Pinpoint the cell where the given text exists, returning its [X, Y] midpoint coordinate. 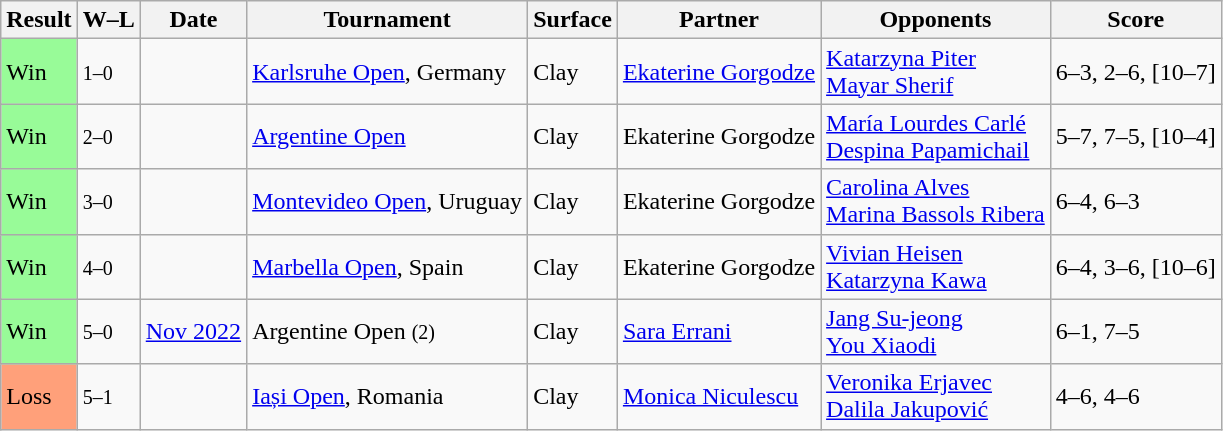
2–0 [108, 136]
Montevideo Open, Uruguay [388, 202]
Score [1136, 20]
6–3, 2–6, [10–7] [1136, 72]
Katarzyna Piter Mayar Sherif [936, 72]
5–0 [108, 332]
5–1 [108, 396]
W–L [108, 20]
6–1, 7–5 [1136, 332]
Iași Open, Romania [388, 396]
4–0 [108, 266]
3–0 [108, 202]
Nov 2022 [193, 332]
Monica Niculescu [718, 396]
Partner [718, 20]
4–6, 4–6 [1136, 396]
1–0 [108, 72]
Jang Su-jeong You Xiaodi [936, 332]
Marbella Open, Spain [388, 266]
Tournament [388, 20]
6–4, 3–6, [10–6] [1136, 266]
5–7, 7–5, [10–4] [1136, 136]
Carolina Alves Marina Bassols Ribera [936, 202]
Result [39, 20]
Opponents [936, 20]
Vivian Heisen Katarzyna Kawa [936, 266]
Surface [573, 20]
Loss [39, 396]
Karlsruhe Open, Germany [388, 72]
María Lourdes Carlé Despina Papamichail [936, 136]
Argentine Open [388, 136]
Date [193, 20]
Argentine Open (2) [388, 332]
Veronika Erjavec Dalila Jakupović [936, 396]
6–4, 6–3 [1136, 202]
Sara Errani [718, 332]
